Return the [X, Y] coordinate for the center point of the cell that contains the specified text.  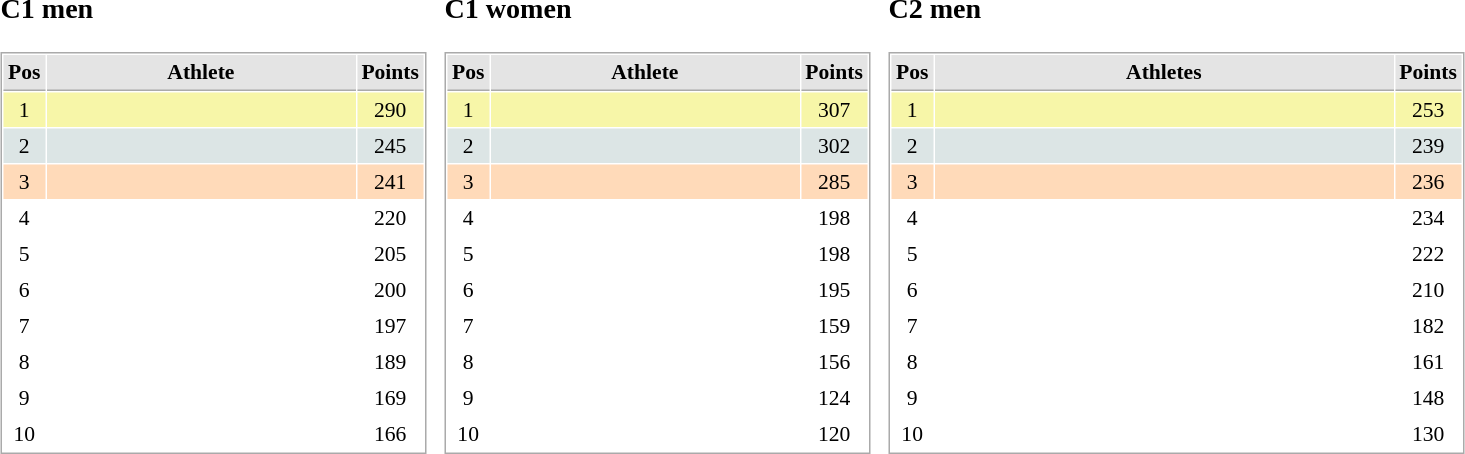
197 [390, 326]
236 [1428, 182]
166 [390, 434]
Athletes [1164, 74]
200 [390, 290]
307 [834, 110]
148 [1428, 398]
239 [1428, 146]
222 [1428, 254]
220 [390, 218]
290 [390, 110]
130 [1428, 434]
124 [834, 398]
210 [1428, 290]
120 [834, 434]
169 [390, 398]
234 [1428, 218]
156 [834, 362]
161 [1428, 362]
245 [390, 146]
182 [1428, 326]
195 [834, 290]
205 [390, 254]
189 [390, 362]
302 [834, 146]
159 [834, 326]
241 [390, 182]
285 [834, 182]
253 [1428, 110]
